For the text-containing cell, return its midpoint in [x, y] coordinate format. 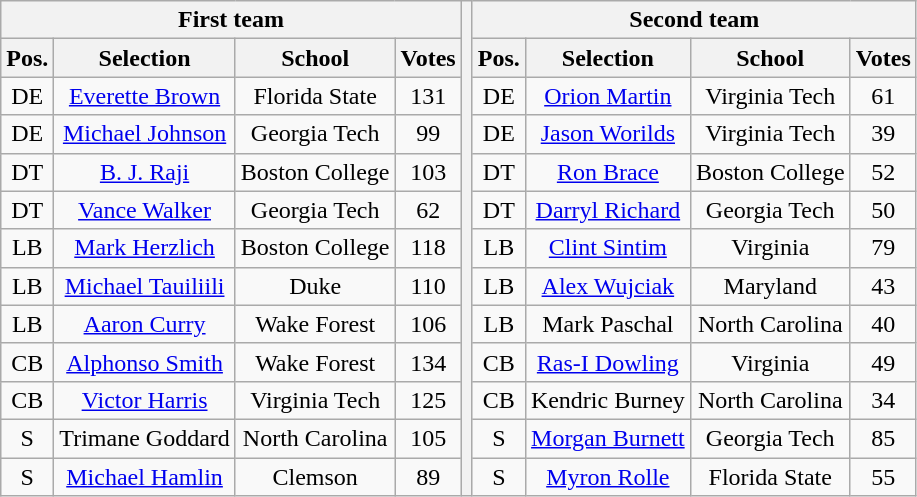
Michael Johnson [145, 134]
106 [428, 324]
Trimane Goddard [145, 438]
Mark Paschal [608, 324]
Duke [315, 286]
99 [428, 134]
Michael Hamlin [145, 477]
Myron Rolle [608, 477]
Michael Tauiliili [145, 286]
Kendric Burney [608, 400]
49 [883, 362]
Alphonso Smith [145, 362]
Second team [694, 20]
34 [883, 400]
Darryl Richard [608, 210]
134 [428, 362]
Jason Worilds [608, 134]
Vance Walker [145, 210]
Ras-I Dowling [608, 362]
40 [883, 324]
Everette Brown [145, 96]
Maryland [770, 286]
Ron Brace [608, 172]
B. J. Raji [145, 172]
Morgan Burnett [608, 438]
43 [883, 286]
52 [883, 172]
Clemson [315, 477]
Victor Harris [145, 400]
Clint Sintim [608, 248]
Aaron Curry [145, 324]
105 [428, 438]
Orion Martin [608, 96]
61 [883, 96]
125 [428, 400]
Mark Herzlich [145, 248]
103 [428, 172]
55 [883, 477]
79 [883, 248]
89 [428, 477]
131 [428, 96]
Alex Wujciak [608, 286]
62 [428, 210]
39 [883, 134]
First team [231, 20]
118 [428, 248]
110 [428, 286]
85 [883, 438]
50 [883, 210]
